Capture the cell that displays the provided text and extract its (x, y) central coordinate. 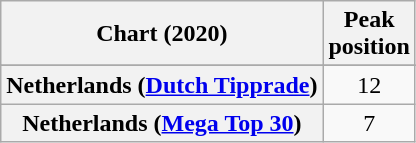
Chart (2020) (162, 34)
7 (369, 123)
Netherlands (Mega Top 30) (162, 123)
12 (369, 85)
Peakposition (369, 34)
Netherlands (Dutch Tipprade) (162, 85)
